Search for the cell housing the specified text and yield its [x, y] center coordinate. 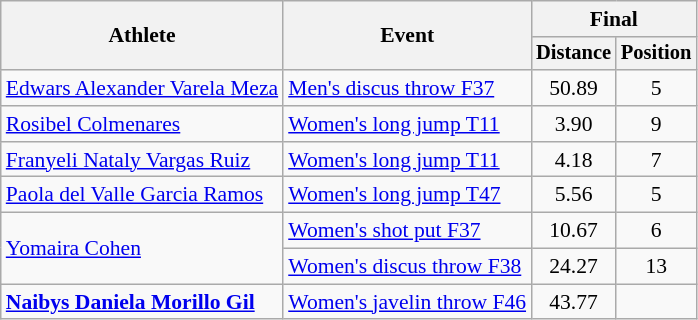
Edwars Alexander Varela Meza [142, 88]
Franyeli Nataly Vargas Ruiz [142, 160]
Final [614, 19]
7 [656, 160]
Naibys Daniela Morillo Gil [142, 302]
3.90 [574, 124]
5.56 [574, 195]
Position [656, 54]
Women's discus throw F38 [407, 267]
Distance [574, 54]
Yomaira Cohen [142, 248]
Rosibel Colmenares [142, 124]
50.89 [574, 88]
6 [656, 231]
4.18 [574, 160]
24.27 [574, 267]
Men's discus throw F37 [407, 88]
Paola del Valle Garcia Ramos [142, 195]
13 [656, 267]
Event [407, 36]
Women's long jump T47 [407, 195]
10.67 [574, 231]
Women's javelin throw F46 [407, 302]
43.77 [574, 302]
Women's shot put F37 [407, 231]
Athlete [142, 36]
9 [656, 124]
